Determine the [x, y] coordinate at the center of the cell enclosing the given text.  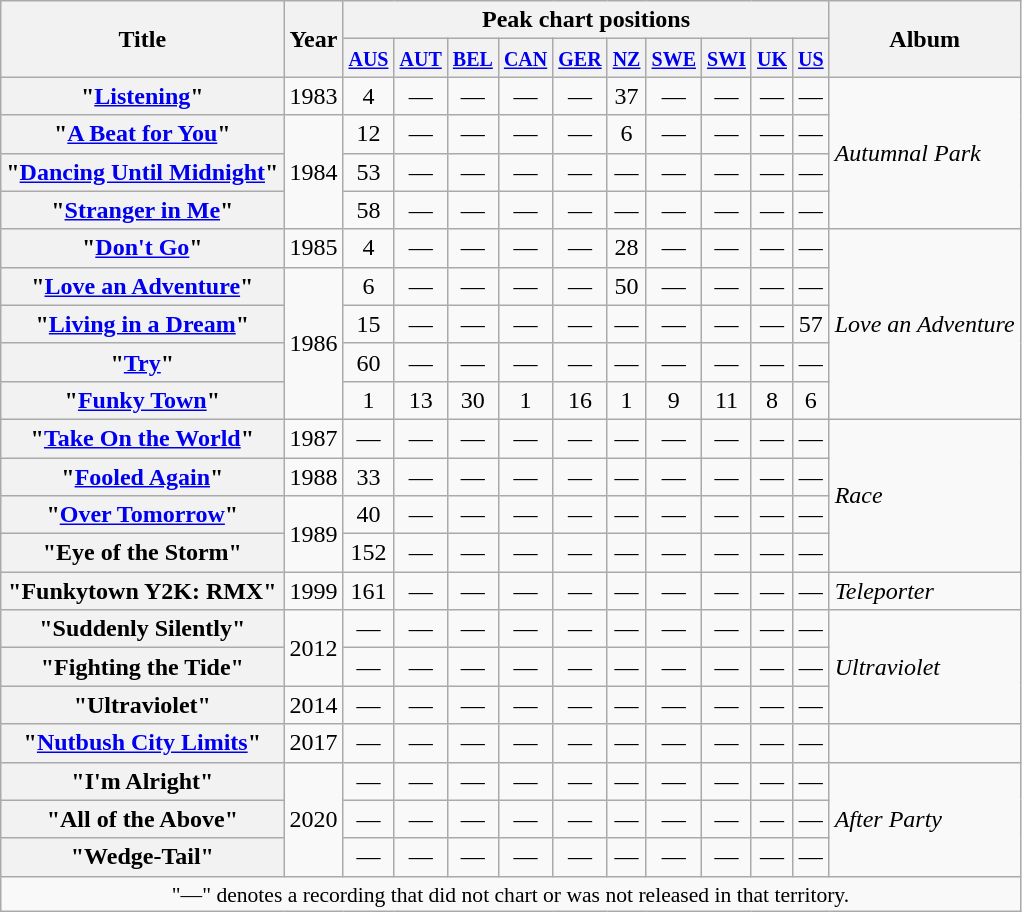
1987 [314, 438]
"All of the Above" [142, 819]
US [812, 58]
161 [368, 591]
"A Beat for You" [142, 134]
"Over Tomorrow" [142, 515]
2017 [314, 743]
152 [368, 553]
2020 [314, 819]
"Living in a Dream" [142, 324]
57 [812, 324]
Title [142, 39]
"Fooled Again" [142, 477]
Album [924, 39]
"Stranger in Me" [142, 210]
"Suddenly Silently" [142, 629]
"I'm Alright" [142, 781]
30 [472, 400]
50 [626, 286]
"Dancing Until Midnight" [142, 172]
9 [674, 400]
12 [368, 134]
8 [772, 400]
GER [580, 58]
Autumnal Park [924, 153]
"Ultraviolet" [142, 705]
CAN [525, 58]
Teleporter [924, 591]
"—" denotes a recording that did not chart or was not released in that territory. [510, 894]
2012 [314, 648]
2014 [314, 705]
28 [626, 248]
"Fighting the Tide" [142, 667]
"Try" [142, 362]
"Love an Adventure" [142, 286]
15 [368, 324]
"Don't Go" [142, 248]
After Party [924, 819]
AUS [368, 58]
SWE [674, 58]
Year [314, 39]
"Take On the World" [142, 438]
AUT [420, 58]
"Funky Town" [142, 400]
33 [368, 477]
SWI [727, 58]
Love an Adventure [924, 324]
Ultraviolet [924, 667]
13 [420, 400]
"Funkytown Y2K: RMX" [142, 591]
UK [772, 58]
40 [368, 515]
37 [626, 96]
1986 [314, 343]
58 [368, 210]
1989 [314, 534]
Peak chart positions [586, 20]
53 [368, 172]
1999 [314, 591]
Race [924, 495]
11 [727, 400]
"Listening" [142, 96]
1984 [314, 172]
1985 [314, 248]
BEL [472, 58]
60 [368, 362]
1988 [314, 477]
NZ [626, 58]
"Eye of the Storm" [142, 553]
"Wedge-Tail" [142, 857]
"Nutbush City Limits" [142, 743]
1983 [314, 96]
16 [580, 400]
